Locate the cell with the specified text and output its (X, Y) center coordinate. 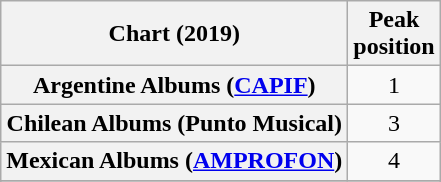
Chilean Albums (Punto Musical) (174, 123)
Chart (2019) (174, 34)
Peakposition (394, 34)
3 (394, 123)
Argentine Albums (CAPIF) (174, 85)
Mexican Albums (AMPROFON) (174, 161)
4 (394, 161)
1 (394, 85)
